Return the [X, Y] coordinate for the center point of the cell that contains the specified text.  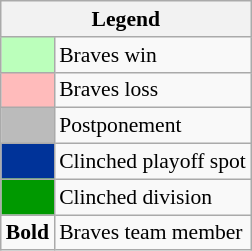
Postponement [152, 126]
Bold [28, 233]
Clinched division [152, 197]
Legend [126, 19]
Braves loss [152, 90]
Braves team member [152, 233]
Braves win [152, 55]
Clinched playoff spot [152, 162]
